Determine the [X, Y] coordinate at the center of the cell enclosing the given text.  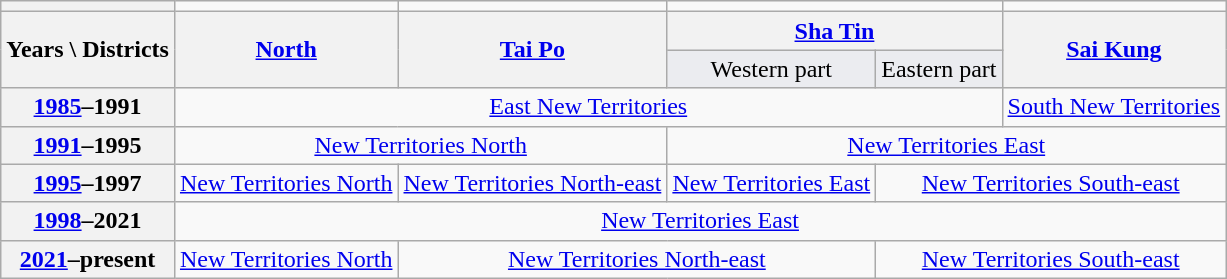
1985–1991 [88, 107]
South New Territories [1114, 107]
1998–2021 [88, 221]
1991–1995 [88, 145]
East New Territories [588, 107]
1995–1997 [88, 183]
North [286, 50]
Tai Po [532, 50]
Western part [772, 69]
2021–present [88, 259]
Eastern part [939, 69]
Sha Tin [834, 31]
Sai Kung [1114, 50]
Years \ Districts [88, 50]
